From the cell containing the given text, extract its center point as [x, y] coordinate. 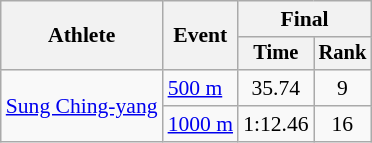
Time [276, 54]
Rank [343, 54]
9 [343, 88]
1:12.46 [276, 124]
1000 m [200, 124]
16 [343, 124]
Athlete [82, 36]
Final [304, 19]
500 m [200, 88]
Event [200, 36]
Sung Ching-yang [82, 106]
35.74 [276, 88]
